Scan for the cell matching the given text and deliver its (X, Y) coordinate at center. 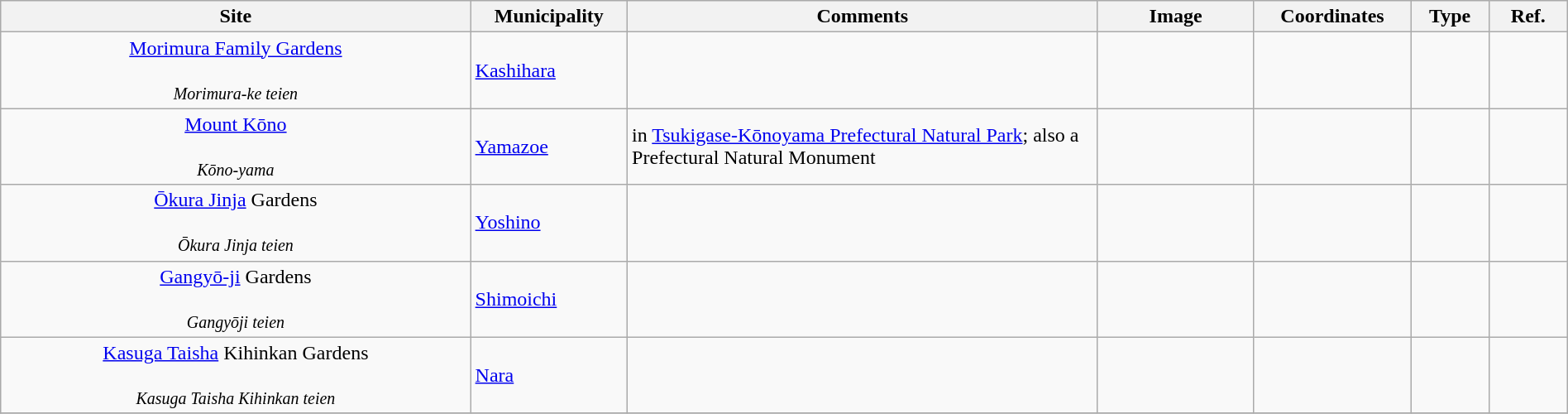
Type (1451, 17)
in Tsukigase-Kōnoyama Prefectural Natural Park; also a Prefectural Natural Monument (863, 147)
Gangyō-ji GardensGangyōji teien (236, 299)
Coordinates (1331, 17)
Site (236, 17)
Mount KōnoKōno-yama (236, 147)
Image (1176, 17)
Nara (549, 375)
Ref. (1528, 17)
Kashihara (549, 70)
Kasuga Taisha Kihinkan GardensKasuga Taisha Kihinkan teien (236, 375)
Yoshino (549, 223)
Comments (863, 17)
Municipality (549, 17)
Ōkura Jinja GardensŌkura Jinja teien (236, 223)
Morimura Family GardensMorimura-ke teien (236, 70)
Yamazoe (549, 147)
Shimoichi (549, 299)
